Identify which cell holds the provided text, then report its [X, Y] central coordinate. 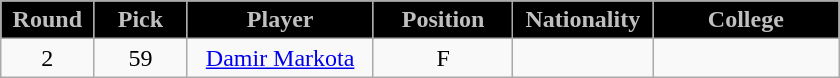
Nationality [583, 20]
Position [443, 20]
College [746, 20]
Damir Markota [280, 58]
Round [48, 20]
2 [48, 58]
Pick [140, 20]
F [443, 58]
Player [280, 20]
59 [140, 58]
